Locate the cell with the specified text and output its [x, y] center coordinate. 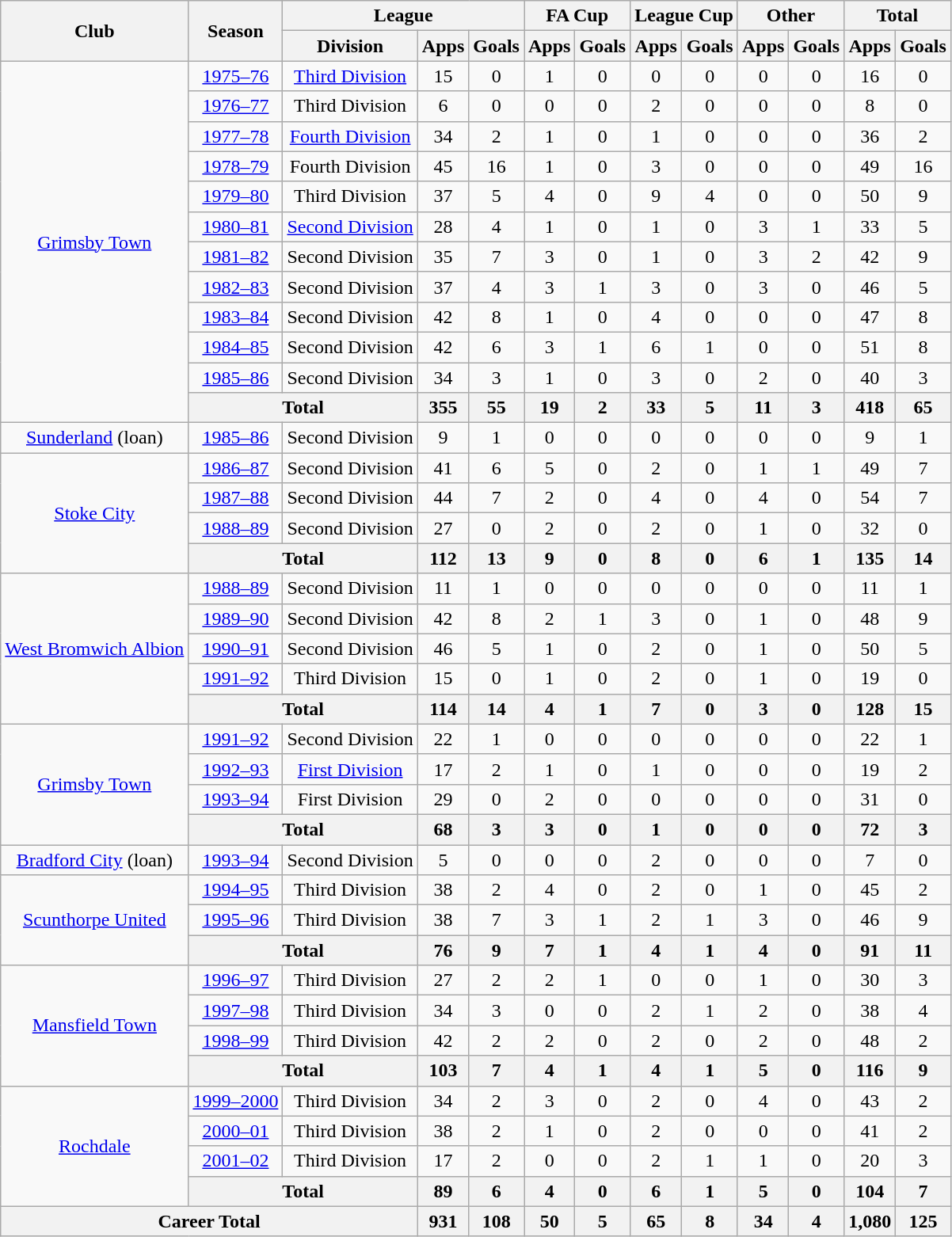
1977–78 [236, 136]
Rochdale [95, 1146]
108 [497, 1221]
68 [443, 829]
44 [443, 498]
355 [443, 408]
1984–85 [236, 347]
2000–01 [236, 1131]
1992–93 [236, 769]
1998–99 [236, 1041]
League Cup [684, 16]
103 [443, 1071]
135 [870, 558]
30 [870, 980]
Stoke City [95, 513]
20 [870, 1161]
32 [870, 528]
931 [443, 1221]
43 [870, 1101]
Mansfield Town [95, 1026]
Career Total [209, 1221]
29 [443, 799]
1999–2000 [236, 1101]
114 [443, 709]
55 [497, 408]
91 [870, 950]
128 [870, 709]
Sunderland (loan) [95, 438]
89 [443, 1191]
104 [870, 1191]
1979–80 [236, 196]
2001–02 [236, 1161]
1975–76 [236, 76]
51 [870, 347]
418 [870, 408]
Other [790, 16]
Division [350, 46]
FA Cup [577, 16]
1978–79 [236, 166]
36 [870, 136]
1980–81 [236, 226]
1995–96 [236, 920]
54 [870, 498]
35 [443, 257]
1989–90 [236, 618]
League [404, 16]
112 [443, 558]
31 [870, 799]
116 [870, 1071]
1986–87 [236, 468]
1994–95 [236, 890]
1,080 [870, 1221]
13 [497, 558]
1990–91 [236, 649]
1981–82 [236, 257]
125 [923, 1221]
Club [95, 31]
76 [443, 950]
1976–77 [236, 106]
40 [870, 378]
47 [870, 317]
1983–84 [236, 317]
1982–83 [236, 287]
72 [870, 829]
Season [236, 31]
Bradford City (loan) [95, 859]
Scunthorpe United [95, 920]
1987–88 [236, 498]
28 [443, 226]
West Bromwich Albion [95, 649]
1997–98 [236, 1011]
1996–97 [236, 980]
